Pinpoint the cell where the given text exists, returning its (x, y) midpoint coordinate. 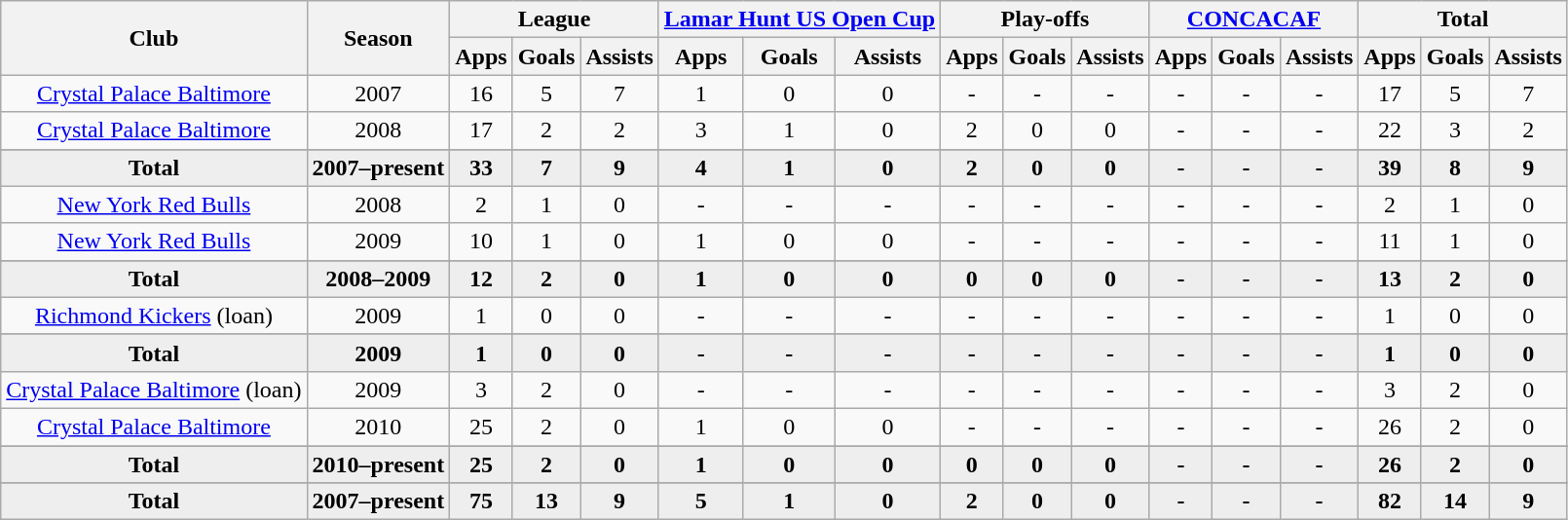
11 (1390, 241)
10 (481, 241)
12 (481, 279)
4 (701, 167)
33 (481, 167)
Lamar Hunt US Open Cup (799, 19)
Club (154, 38)
2007 (378, 93)
75 (481, 501)
8 (1455, 167)
39 (1390, 167)
2010 (378, 427)
16 (481, 93)
22 (1390, 130)
Season (378, 38)
2010–present (378, 464)
82 (1390, 501)
2008–2009 (378, 279)
Play-offs (1046, 19)
14 (1455, 501)
Richmond Kickers (loan) (154, 316)
League (555, 19)
CONCACAF (1254, 19)
Crystal Palace Baltimore (loan) (154, 390)
